For the text-containing cell, return its midpoint in (X, Y) coordinate format. 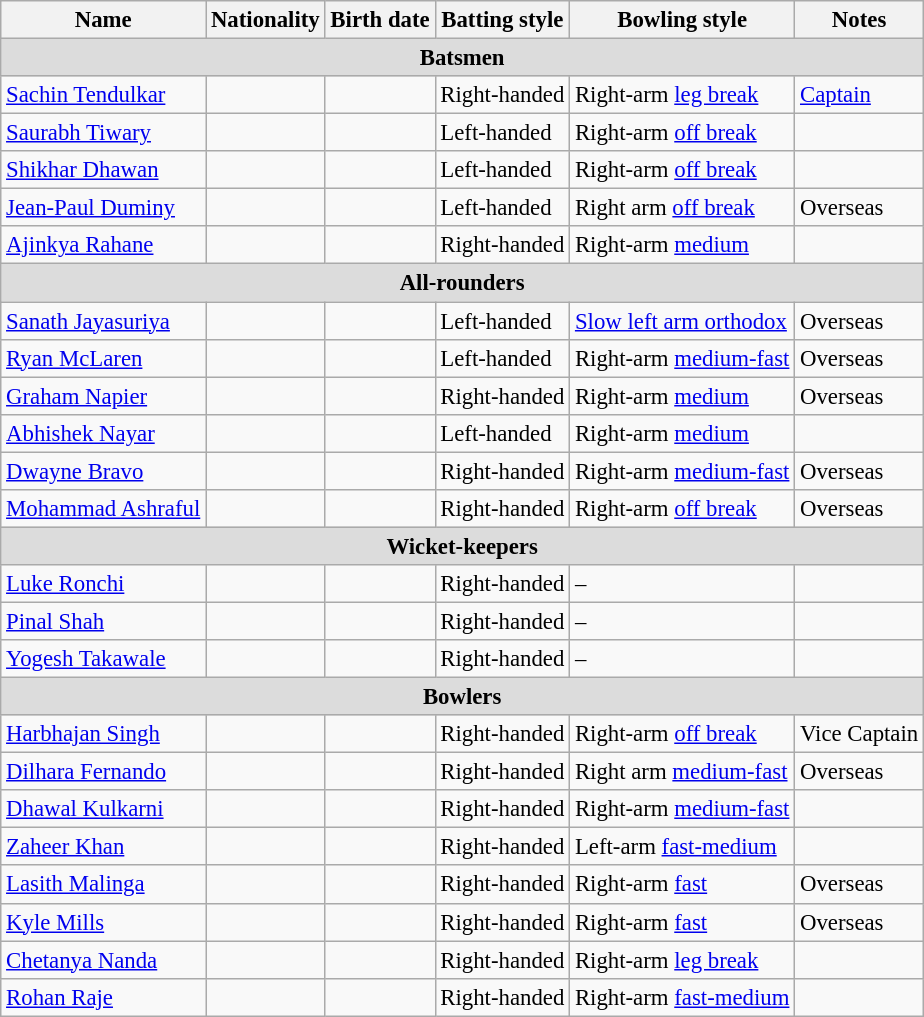
Harbhajan Singh (104, 734)
Birth date (380, 20)
Right-arm fast-medium (682, 997)
Nationality (266, 20)
Kyle Mills (104, 922)
Sanath Jayasuriya (104, 321)
Bowling style (682, 20)
Notes (860, 20)
Left-arm fast-medium (682, 847)
Dilhara Fernando (104, 772)
Ryan McLaren (104, 358)
Right arm medium-fast (682, 772)
Dwayne Bravo (104, 471)
Abhishek Nayar (104, 433)
Batsmen (462, 58)
Shikhar Dhawan (104, 170)
Yogesh Takawale (104, 659)
Saurabh Tiwary (104, 133)
Luke Ronchi (104, 584)
Slow left arm orthodox (682, 321)
All-rounders (462, 283)
Pinal Shah (104, 621)
Rohan Raje (104, 997)
Wicket-keepers (462, 546)
Bowlers (462, 697)
Mohammad Ashraful (104, 509)
Vice Captain (860, 734)
Sachin Tendulkar (104, 95)
Batting style (502, 20)
Lasith Malinga (104, 885)
Name (104, 20)
Chetanya Nanda (104, 960)
Dhawal Kulkarni (104, 809)
Right arm off break (682, 208)
Zaheer Khan (104, 847)
Ajinkya Rahane (104, 245)
Graham Napier (104, 396)
Captain (860, 95)
Jean-Paul Duminy (104, 208)
